Determine the (x, y) coordinate at the center of the cell enclosing the given text.  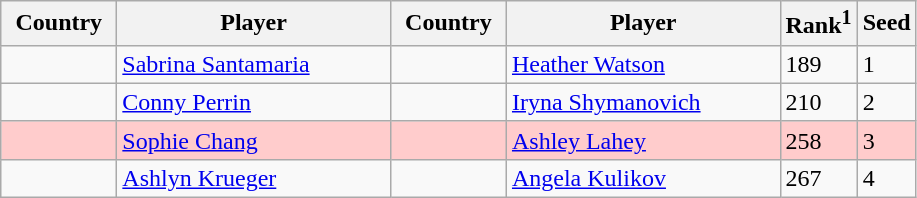
Iryna Shymanovich (643, 102)
Rank1 (818, 24)
Sabrina Santamaria (254, 64)
210 (818, 102)
1 (886, 64)
2 (886, 102)
3 (886, 140)
Seed (886, 24)
Angela Kulikov (643, 178)
Sophie Chang (254, 140)
258 (818, 140)
Conny Perrin (254, 102)
Ashley Lahey (643, 140)
267 (818, 178)
189 (818, 64)
Ashlyn Krueger (254, 178)
4 (886, 178)
Heather Watson (643, 64)
